Identify which cell holds the provided text, then report its [X, Y] central coordinate. 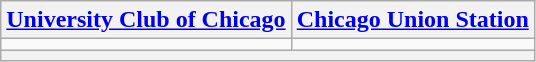
University Club of Chicago [146, 20]
Chicago Union Station [412, 20]
